Locate the cell with the specified text and output its (x, y) center coordinate. 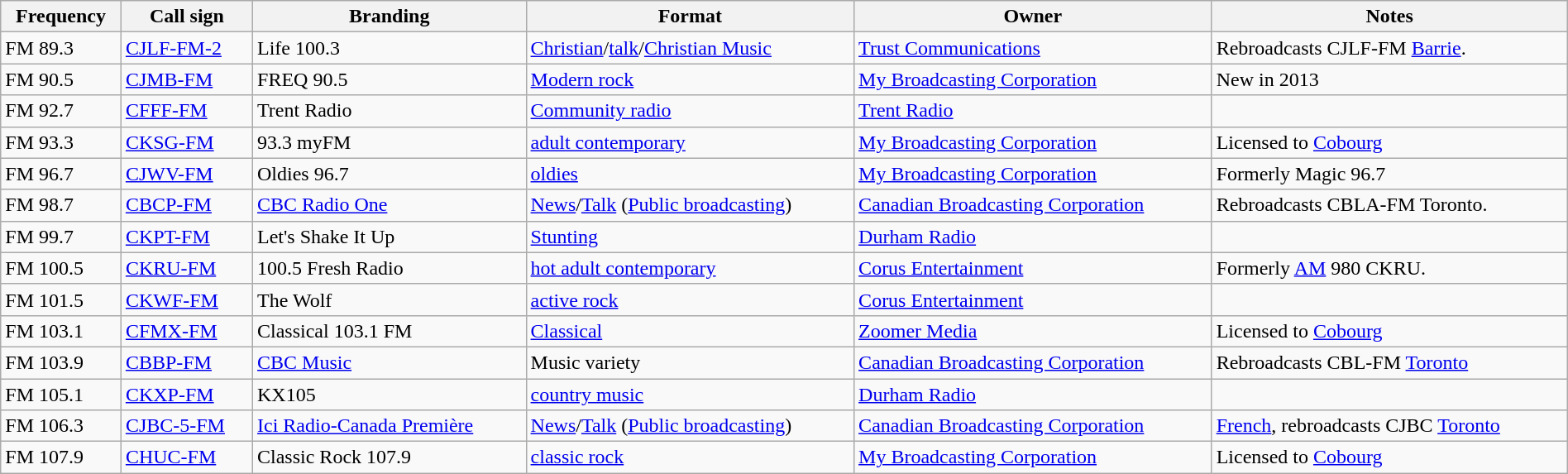
country music (690, 395)
New in 2013 (1389, 79)
Rebroadcasts CBL-FM Toronto (1389, 362)
CKWF-FM (187, 299)
Classic Rock 107.9 (390, 457)
Notes (1389, 17)
Christian/talk/Christian Music (690, 48)
KX105 (390, 395)
Formerly Magic 96.7 (1389, 174)
FM 98.7 (61, 205)
Modern rock (690, 79)
CJLF-FM-2 (187, 48)
CFFF-FM (187, 111)
100.5 Fresh Radio (390, 268)
FM 96.7 (61, 174)
active rock (690, 299)
Format (690, 17)
Owner (1034, 17)
oldies (690, 174)
Zoomer Media (1034, 331)
FM 92.7 (61, 111)
FM 105.1 (61, 395)
adult contemporary (690, 142)
Call sign (187, 17)
Rebroadcasts CBLA-FM Toronto. (1389, 205)
FM 93.3 (61, 142)
Community radio (690, 111)
FM 99.7 (61, 237)
FM 89.3 (61, 48)
Rebroadcasts CJLF-FM Barrie. (1389, 48)
Classical (690, 331)
hot adult contemporary (690, 268)
Classical 103.1 FM (390, 331)
Ici Radio-Canada Première (390, 426)
CJBC-5-FM (187, 426)
Let's Shake It Up (390, 237)
CJWV-FM (187, 174)
CFMX-FM (187, 331)
Music variety (690, 362)
FM 100.5 (61, 268)
CKPT-FM (187, 237)
93.3 myFM (390, 142)
FM 90.5 (61, 79)
CBCP-FM (187, 205)
Oldies 96.7 (390, 174)
CKRU-FM (187, 268)
Formerly AM 980 CKRU. (1389, 268)
CHUC-FM (187, 457)
CBBP-FM (187, 362)
CBC Radio One (390, 205)
Frequency (61, 17)
CKSG-FM (187, 142)
Stunting (690, 237)
FM 107.9 (61, 457)
FREQ 90.5 (390, 79)
Trust Communications (1034, 48)
French, rebroadcasts CJBC Toronto (1389, 426)
FM 103.9 (61, 362)
FM 103.1 (61, 331)
Branding (390, 17)
classic rock (690, 457)
CJMB-FM (187, 79)
FM 101.5 (61, 299)
CBC Music (390, 362)
Life 100.3 (390, 48)
CKXP-FM (187, 395)
FM 106.3 (61, 426)
The Wolf (390, 299)
